Identify which cell holds the provided text, then report its [x, y] central coordinate. 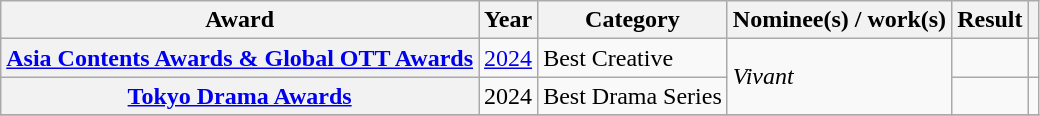
Vivant [839, 77]
Nominee(s) / work(s) [839, 20]
Year [508, 20]
Tokyo Drama Awards [240, 96]
Category [633, 20]
Best Drama Series [633, 96]
Best Creative [633, 58]
Result [990, 20]
Award [240, 20]
Asia Contents Awards & Global OTT Awards [240, 58]
